Determine the (X, Y) coordinate at the center of the cell enclosing the given text.  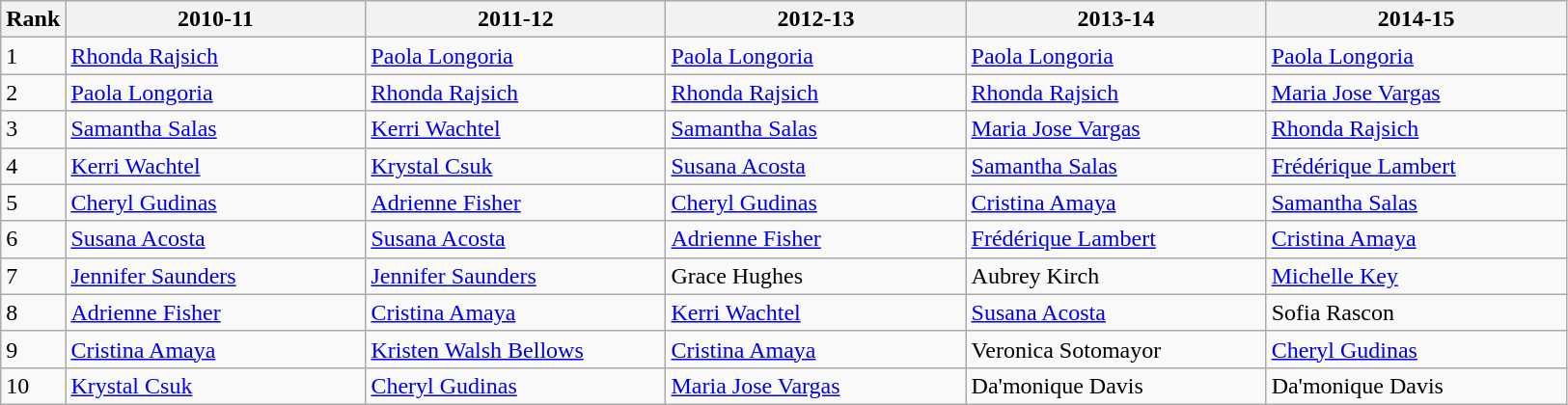
10 (33, 386)
2014-15 (1417, 19)
5 (33, 202)
Kristen Walsh Bellows (515, 349)
Grace Hughes (816, 276)
Michelle Key (1417, 276)
4 (33, 166)
9 (33, 349)
Aubrey Kirch (1115, 276)
1 (33, 56)
Veronica Sotomayor (1115, 349)
7 (33, 276)
Rank (33, 19)
6 (33, 239)
8 (33, 312)
2013-14 (1115, 19)
2011-12 (515, 19)
3 (33, 129)
2010-11 (216, 19)
Sofia Rascon (1417, 312)
2 (33, 93)
2012-13 (816, 19)
